Output the [X, Y] coordinate of the center of the cell containing the given text.  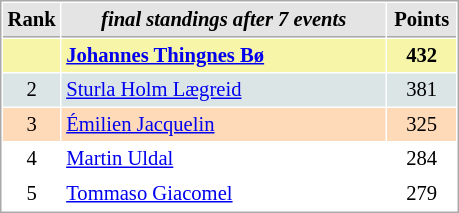
final standings after 7 events [224, 20]
432 [422, 56]
4 [32, 158]
381 [422, 90]
Émilien Jacquelin [224, 124]
5 [32, 194]
Points [422, 20]
325 [422, 124]
Tommaso Giacomel [224, 194]
279 [422, 194]
Johannes Thingnes Bø [224, 56]
Sturla Holm Lægreid [224, 90]
3 [32, 124]
Rank [32, 20]
284 [422, 158]
2 [32, 90]
Martin Uldal [224, 158]
